Provide the [X, Y] coordinate of the cell's center where the given text is located.  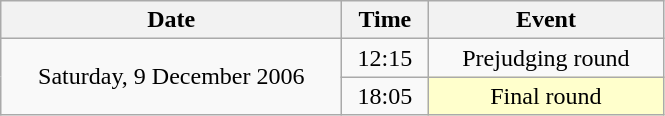
Time [385, 20]
Date [172, 20]
Event [546, 20]
Saturday, 9 December 2006 [172, 77]
18:05 [385, 96]
Prejudging round [546, 58]
12:15 [385, 58]
Final round [546, 96]
